Find where the given text appears and provide that cell's center as (X, Y) coordinate. 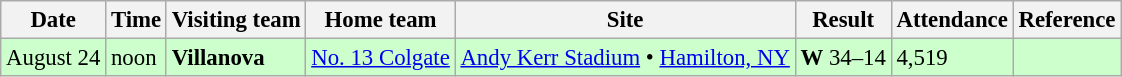
Result (843, 20)
No. 13 Colgate (380, 58)
Andy Kerr Stadium • Hamilton, NY (625, 58)
noon (136, 58)
4,519 (952, 58)
W 34–14 (843, 58)
Date (54, 20)
Home team (380, 20)
Reference (1067, 20)
Attendance (952, 20)
August 24 (54, 58)
Time (136, 20)
Villanova (236, 58)
Site (625, 20)
Visiting team (236, 20)
